From the cell containing the given text, extract its center point as [X, Y] coordinate. 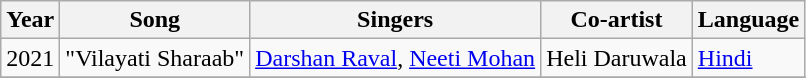
Co-artist [617, 20]
Singers [396, 20]
Darshan Raval, Neeti Mohan [396, 58]
Year [30, 20]
Hindi [748, 58]
Language [748, 20]
Heli Daruwala [617, 58]
2021 [30, 58]
Song [155, 20]
"Vilayati Sharaab" [155, 58]
